For the text-containing cell, return its midpoint in [x, y] coordinate format. 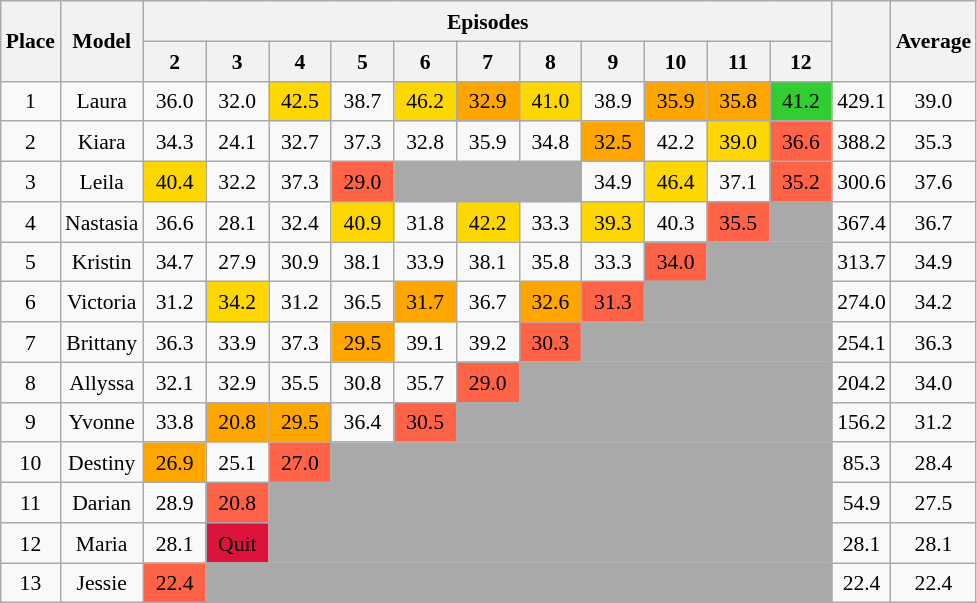
367.4 [862, 222]
32.7 [300, 142]
54.9 [862, 503]
25.1 [238, 463]
39.1 [426, 342]
Kiara [102, 142]
Destiny [102, 463]
85.3 [862, 463]
156.2 [862, 422]
35.7 [426, 382]
32.6 [550, 302]
34.3 [174, 142]
Brittany [102, 342]
38.7 [362, 101]
32.2 [238, 182]
Victoria [102, 302]
Quit [238, 543]
30.9 [300, 262]
254.1 [862, 342]
Average [934, 41]
36.5 [362, 302]
35.3 [934, 142]
Leila [102, 182]
Place [30, 41]
Episodes [488, 21]
1 [30, 101]
32.8 [426, 142]
27.9 [238, 262]
27.5 [934, 503]
34.7 [174, 262]
429.1 [862, 101]
30.8 [362, 382]
28.4 [934, 463]
32.5 [614, 142]
32.4 [300, 222]
32.0 [238, 101]
40.3 [676, 222]
274.0 [862, 302]
27.0 [300, 463]
Yvonne [102, 422]
40.9 [362, 222]
Maria [102, 543]
37.6 [934, 182]
39.2 [488, 342]
38.9 [614, 101]
Nastasia [102, 222]
313.7 [862, 262]
28.9 [174, 503]
40.4 [174, 182]
388.2 [862, 142]
33.8 [174, 422]
204.2 [862, 382]
31.7 [426, 302]
42.5 [300, 101]
46.4 [676, 182]
Jessie [102, 583]
32.1 [174, 382]
13 [30, 583]
Darian [102, 503]
30.3 [550, 342]
41.2 [802, 101]
300.6 [862, 182]
Model [102, 41]
36.4 [362, 422]
37.1 [738, 182]
Allyssa [102, 382]
39.3 [614, 222]
31.8 [426, 222]
46.2 [426, 101]
26.9 [174, 463]
35.2 [802, 182]
41.0 [550, 101]
36.0 [174, 101]
34.8 [550, 142]
Kristin [102, 262]
24.1 [238, 142]
30.5 [426, 422]
31.3 [614, 302]
Laura [102, 101]
